Output the (x, y) coordinate of the center of the cell containing the given text.  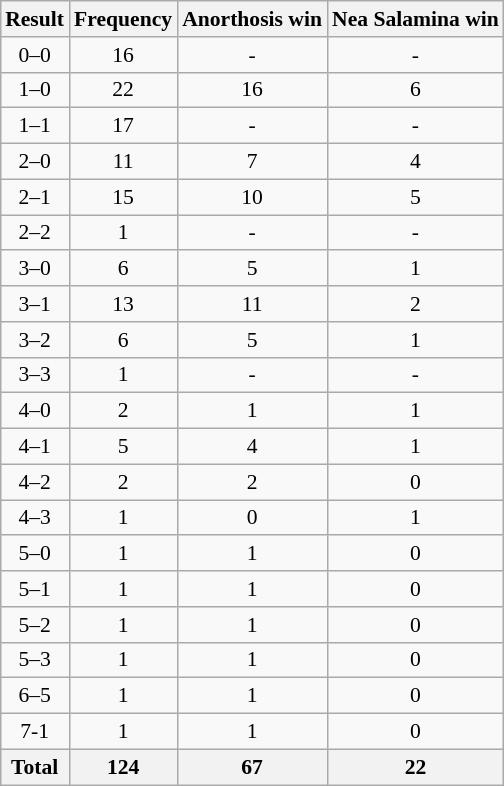
17 (123, 126)
2–2 (34, 233)
4–2 (34, 482)
7 (252, 162)
Result (34, 19)
1–0 (34, 90)
67 (252, 767)
2–1 (34, 197)
13 (123, 304)
Frequency (123, 19)
1–1 (34, 126)
124 (123, 767)
4–3 (34, 518)
Total (34, 767)
7-1 (34, 732)
2–0 (34, 162)
5–2 (34, 625)
Nea Salamina win (416, 19)
5–0 (34, 554)
4–1 (34, 447)
3–2 (34, 340)
0–0 (34, 55)
15 (123, 197)
4–0 (34, 411)
3–1 (34, 304)
3–3 (34, 375)
5–1 (34, 589)
6–5 (34, 696)
10 (252, 197)
5–3 (34, 660)
3–0 (34, 269)
Anorthosis win (252, 19)
